For the text-containing cell, return its midpoint in [X, Y] coordinate format. 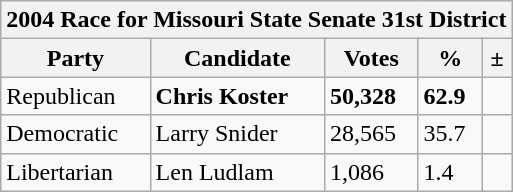
Party [76, 58]
Democratic [76, 134]
1,086 [372, 172]
28,565 [372, 134]
% [450, 58]
Libertarian [76, 172]
Candidate [237, 58]
Larry Snider [237, 134]
Chris Koster [237, 96]
Votes [372, 58]
62.9 [450, 96]
2004 Race for Missouri State Senate 31st District [256, 20]
35.7 [450, 134]
± [496, 58]
Republican [76, 96]
50,328 [372, 96]
Len Ludlam [237, 172]
1.4 [450, 172]
